Return (X, Y) of the center of cell containing provided text 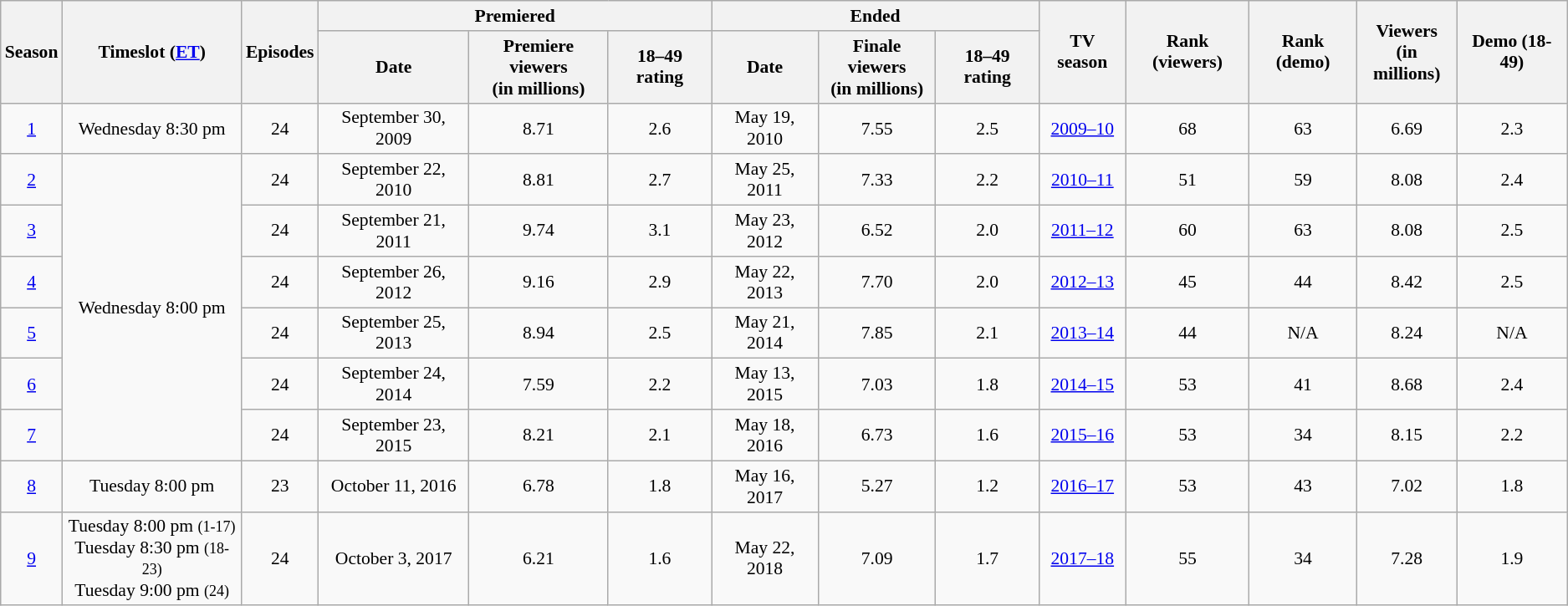
2.7 (660, 181)
7 (32, 435)
May 18, 2016 (765, 435)
8.42 (1407, 283)
7.59 (539, 384)
Finale viewers(in millions) (876, 67)
2.3 (1512, 129)
59 (1303, 181)
Wednesday 8:00 pm (151, 308)
9.74 (539, 231)
55 (1187, 558)
7.02 (1407, 486)
Timeslot (ET) (151, 52)
3 (32, 231)
September 25, 2013 (394, 333)
51 (1187, 181)
2017–18 (1082, 558)
8.21 (539, 435)
2013–14 (1082, 333)
1.2 (988, 486)
7.33 (876, 181)
May 22, 2018 (765, 558)
Demo (18-49) (1512, 52)
8 (32, 486)
September 22, 2010 (394, 181)
Tuesday 8:00 pm (151, 486)
8.94 (539, 333)
Episodes (280, 52)
8.81 (539, 181)
8.15 (1407, 435)
6.21 (539, 558)
68 (1187, 129)
2016–17 (1082, 486)
8.68 (1407, 384)
6.69 (1407, 129)
May 25, 2011 (765, 181)
September 23, 2015 (394, 435)
7.28 (1407, 558)
May 23, 2012 (765, 231)
9.16 (539, 283)
6.78 (539, 486)
2.9 (660, 283)
60 (1187, 231)
Ended (876, 16)
4 (32, 283)
2012–13 (1082, 283)
7.03 (876, 384)
43 (1303, 486)
1 (32, 129)
October 11, 2016 (394, 486)
23 (280, 486)
6.73 (876, 435)
45 (1187, 283)
May 16, 2017 (765, 486)
Viewers(in millions) (1407, 52)
May 13, 2015 (765, 384)
5.27 (876, 486)
Premiered (515, 16)
7.85 (876, 333)
2015–16 (1082, 435)
7.55 (876, 129)
9 (32, 558)
1.7 (988, 558)
September 21, 2011 (394, 231)
2010–11 (1082, 181)
1.9 (1512, 558)
8.24 (1407, 333)
May 21, 2014 (765, 333)
Rank (viewers) (1187, 52)
May 22, 2013 (765, 283)
2 (32, 181)
September 26, 2012 (394, 283)
3.1 (660, 231)
41 (1303, 384)
October 3, 2017 (394, 558)
September 24, 2014 (394, 384)
Tuesday 8:00 pm (1-17) Tuesday 8:30 pm (18-23) Tuesday 9:00 pm (24) (151, 558)
7.09 (876, 558)
6.52 (876, 231)
2009–10 (1082, 129)
Wednesday 8:30 pm (151, 129)
Premiere viewers(in millions) (539, 67)
May 19, 2010 (765, 129)
7.70 (876, 283)
8.71 (539, 129)
6 (32, 384)
2014–15 (1082, 384)
TV season (1082, 52)
5 (32, 333)
Rank (demo) (1303, 52)
September 30, 2009 (394, 129)
2011–12 (1082, 231)
2.6 (660, 129)
Season (32, 52)
